Scan for the cell matching the given text and deliver its (X, Y) coordinate at center. 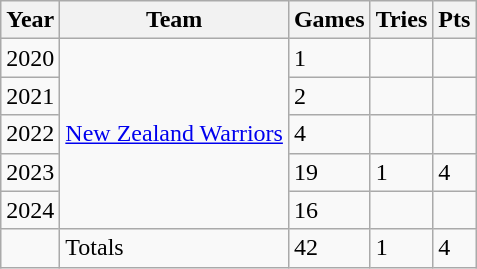
2023 (30, 172)
Tries (402, 20)
19 (329, 172)
Team (174, 20)
Pts (454, 20)
2 (329, 96)
Totals (174, 248)
Games (329, 20)
16 (329, 210)
Year (30, 20)
2024 (30, 210)
42 (329, 248)
2020 (30, 58)
2021 (30, 96)
2022 (30, 134)
New Zealand Warriors (174, 134)
